For the text-containing cell, return its midpoint in [X, Y] coordinate format. 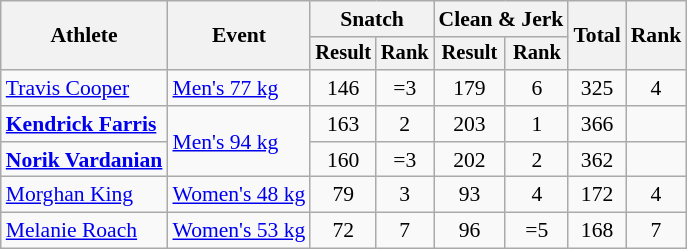
=5 [536, 231]
Melanie Roach [84, 231]
Event [238, 36]
146 [343, 88]
Clean & Jerk [502, 19]
Women's 48 kg [238, 195]
163 [343, 124]
Snatch [372, 19]
Travis Cooper [84, 88]
Norik Vardanian [84, 160]
168 [596, 231]
Kendrick Farris [84, 124]
Total [596, 36]
6 [536, 88]
172 [596, 195]
Morghan King [84, 195]
Men's 94 kg [238, 142]
366 [596, 124]
Men's 77 kg [238, 88]
96 [470, 231]
79 [343, 195]
362 [596, 160]
325 [596, 88]
1 [536, 124]
179 [470, 88]
Women's 53 kg [238, 231]
93 [470, 195]
72 [343, 231]
202 [470, 160]
3 [405, 195]
160 [343, 160]
Athlete [84, 36]
203 [470, 124]
